Locate the cell with the specified text and output its [X, Y] center coordinate. 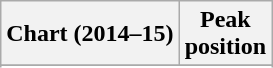
Chart (2014–15) [90, 34]
Peakposition [225, 34]
